Pinpoint the cell where the given text exists, returning its (x, y) midpoint coordinate. 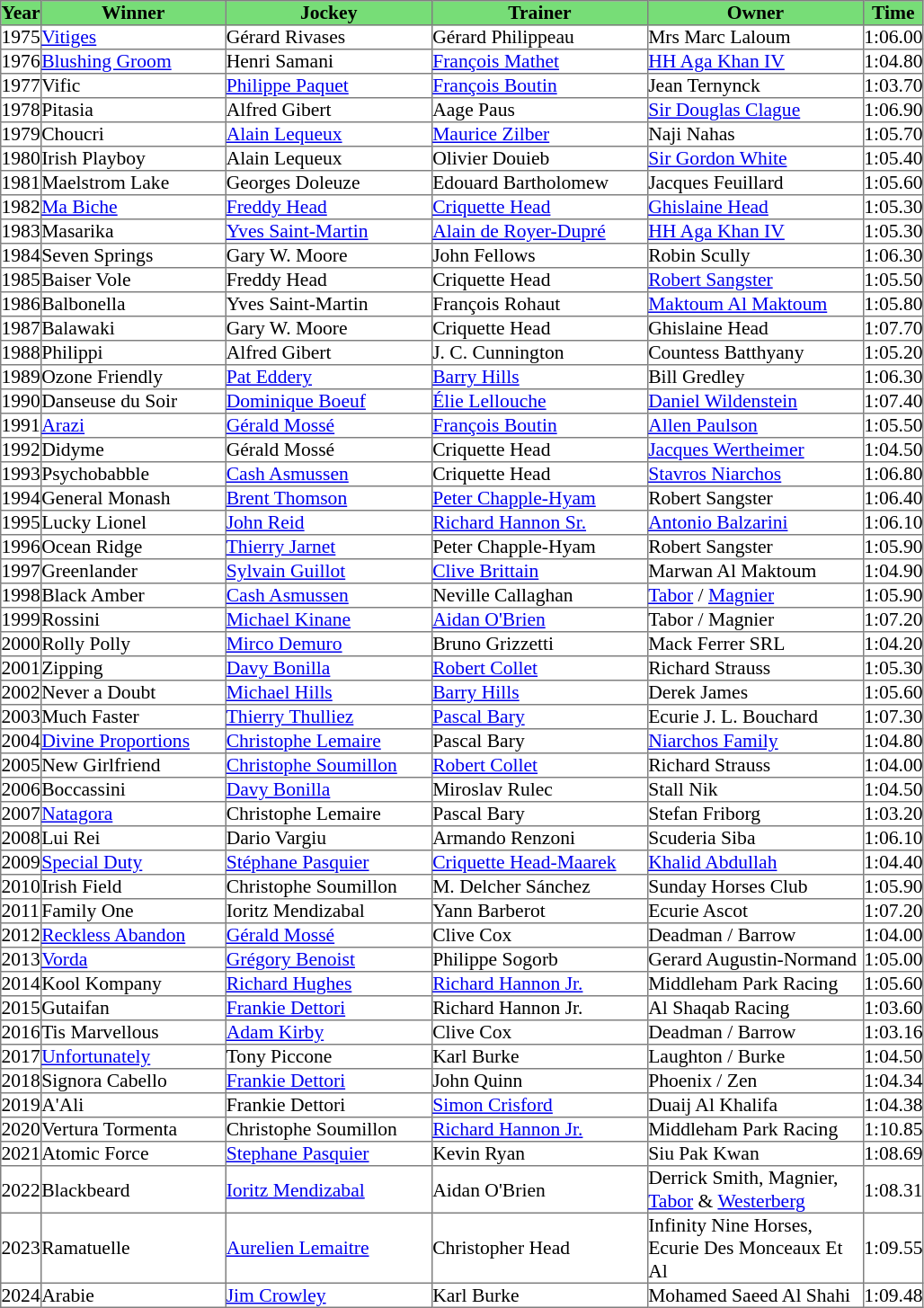
Kevin Ryan (539, 1154)
Gérard Philippeau (539, 38)
Bruno Grizzetti (539, 644)
Edouard Bartholomew (539, 183)
Michael Kinane (329, 620)
Baiser Vole (133, 280)
Year (22, 13)
1:03.70 (893, 86)
1990 (22, 401)
1994 (22, 498)
Derrick Smith, Magnier, Tabor & Westerberg (755, 1189)
Natagora (133, 814)
Mirco Demuro (329, 644)
Vific (133, 86)
2003 (22, 717)
Gérard Rivases (329, 38)
1976 (22, 61)
John Reid (329, 523)
Lucky Lionel (133, 523)
Sir Gordon White (755, 158)
Stéphane Pasquier (329, 863)
1997 (22, 572)
Balawaki (133, 329)
2009 (22, 863)
Antonio Balzarini (755, 523)
Niarchos Family (755, 741)
Special Duty (133, 863)
Jim Crowley (329, 1295)
2017 (22, 1057)
Masarika (133, 232)
Irish Field (133, 886)
Simon Crisford (539, 1106)
1975 (22, 38)
Lui Rei (133, 838)
1981 (22, 183)
Gerard Augustin-Normand (755, 960)
Jockey (329, 13)
1988 (22, 352)
2019 (22, 1106)
J. C. Cunnington (539, 352)
Phoenix / Zen (755, 1081)
Philippe Paquet (329, 86)
1:07.30 (893, 717)
2002 (22, 692)
1:06.00 (893, 38)
1991 (22, 426)
Rolly Polly (133, 644)
Laughton / Burke (755, 1057)
Vorda (133, 960)
Naji Nahas (755, 135)
Ramatuelle (133, 1248)
1986 (22, 304)
Sunday Horses Club (755, 886)
2004 (22, 741)
2015 (22, 1009)
Adam Kirby (329, 1032)
1:06.40 (893, 498)
Never a Doubt (133, 692)
2021 (22, 1154)
John Quinn (539, 1081)
Mack Ferrer SRL (755, 644)
Countess Batthyany (755, 352)
Zipping (133, 669)
Richard Hughes (329, 983)
Alain de Royer-Dupré (539, 232)
Family One (133, 912)
Much Faster (133, 717)
2020 (22, 1129)
1:03.20 (893, 814)
New Girlfriend (133, 766)
Infinity Nine Horses, Ecurie Des Monceaux Et Al (755, 1248)
Tony Piccone (329, 1057)
1:05.40 (893, 158)
Georges Doleuze (329, 183)
Marwan Al Maktoum (755, 572)
Ecurie J. L. Bouchard (755, 717)
Richard Hannon Sr. (539, 523)
A'Ali (133, 1106)
1977 (22, 86)
Winner (133, 13)
1:04.40 (893, 863)
Greenlander (133, 572)
1:04.90 (893, 572)
2023 (22, 1248)
Khalid Abdullah (755, 863)
Jacques Feuillard (755, 183)
Jean Ternynck (755, 86)
2022 (22, 1189)
2006 (22, 789)
Al Shaqab Racing (755, 1009)
Sylvain Guillot (329, 572)
2001 (22, 669)
1:10.85 (893, 1129)
Robin Scully (755, 255)
Time (893, 13)
Gutaifan (133, 1009)
Rossini (133, 620)
Neville Callaghan (539, 595)
1982 (22, 207)
Maktoum Al Maktoum (755, 304)
1:03.60 (893, 1009)
1:08.69 (893, 1154)
Arabie (133, 1295)
François Rohaut (539, 304)
Philippi (133, 352)
1:07.40 (893, 401)
1:08.31 (893, 1189)
Blushing Groom (133, 61)
Aage Paus (539, 110)
Mrs Marc Laloum (755, 38)
2016 (22, 1032)
2024 (22, 1295)
Miroslav Rulec (539, 789)
Didyme (133, 449)
Yann Barberot (539, 912)
Arazi (133, 426)
Derek James (755, 692)
Aurelien Lemaitre (329, 1248)
Brent Thomson (329, 498)
Ocean Ridge (133, 547)
1:05.70 (893, 135)
1979 (22, 135)
Seven Springs (133, 255)
Choucri (133, 135)
Christopher Head (539, 1248)
Stefan Friborg (755, 814)
Blackbeard (133, 1189)
Michael Hills (329, 692)
2018 (22, 1081)
1:06.90 (893, 110)
1983 (22, 232)
Allen Paulson (755, 426)
Psychobabble (133, 475)
Divine Proportions (133, 741)
Sir Douglas Clague (755, 110)
2011 (22, 912)
Trainer (539, 13)
Vitiges (133, 38)
Thierry Jarnet (329, 547)
Ecurie Ascot (755, 912)
Duaij Al Khalifa (755, 1106)
Kool Kompany (133, 983)
Siu Pak Kwan (755, 1154)
Ozone Friendly (133, 378)
Black Amber (133, 595)
Unfortunately (133, 1057)
Vertura Tormenta (133, 1129)
2012 (22, 935)
2014 (22, 983)
1978 (22, 110)
1995 (22, 523)
Bill Gredley (755, 378)
1:09.48 (893, 1295)
1:05.80 (893, 304)
Stavros Niarchos (755, 475)
Scuderia Siba (755, 838)
1:06.80 (893, 475)
Danseuse du Soir (133, 401)
1:04.20 (893, 644)
1:09.55 (893, 1248)
Dario Vargiu (329, 838)
1:05.00 (893, 960)
1984 (22, 255)
Élie Lellouche (539, 401)
Henri Samani (329, 61)
2005 (22, 766)
2013 (22, 960)
2008 (22, 838)
Philippe Sogorb (539, 960)
Criquette Head-Maarek (539, 863)
1:03.16 (893, 1032)
General Monash (133, 498)
2000 (22, 644)
1999 (22, 620)
Tis Marvellous (133, 1032)
2007 (22, 814)
1987 (22, 329)
Balbonella (133, 304)
Stephane Pasquier (329, 1154)
Owner (755, 13)
Irish Playboy (133, 158)
1985 (22, 280)
Mohamed Saeed Al Shahi (755, 1295)
1:07.70 (893, 329)
1998 (22, 595)
Ma Biche (133, 207)
Boccassini (133, 789)
Dominique Boeuf (329, 401)
1992 (22, 449)
Thierry Thulliez (329, 717)
Clive Brittain (539, 572)
Daniel Wildenstein (755, 401)
Stall Nik (755, 789)
Signora Cabello (133, 1081)
François Mathet (539, 61)
John Fellows (539, 255)
Pat Eddery (329, 378)
2010 (22, 886)
1:04.38 (893, 1106)
1980 (22, 158)
1996 (22, 547)
Armando Renzoni (539, 838)
Jacques Wertheimer (755, 449)
Olivier Douieb (539, 158)
Maurice Zilber (539, 135)
1989 (22, 378)
Reckless Abandon (133, 935)
M. Delcher Sánchez (539, 886)
Maelstrom Lake (133, 183)
1:04.34 (893, 1081)
Atomic Force (133, 1154)
Grégory Benoist (329, 960)
Pitasia (133, 110)
1993 (22, 475)
1:05.20 (893, 352)
